Find where the given text appears and provide that cell's center as [X, Y] coordinate. 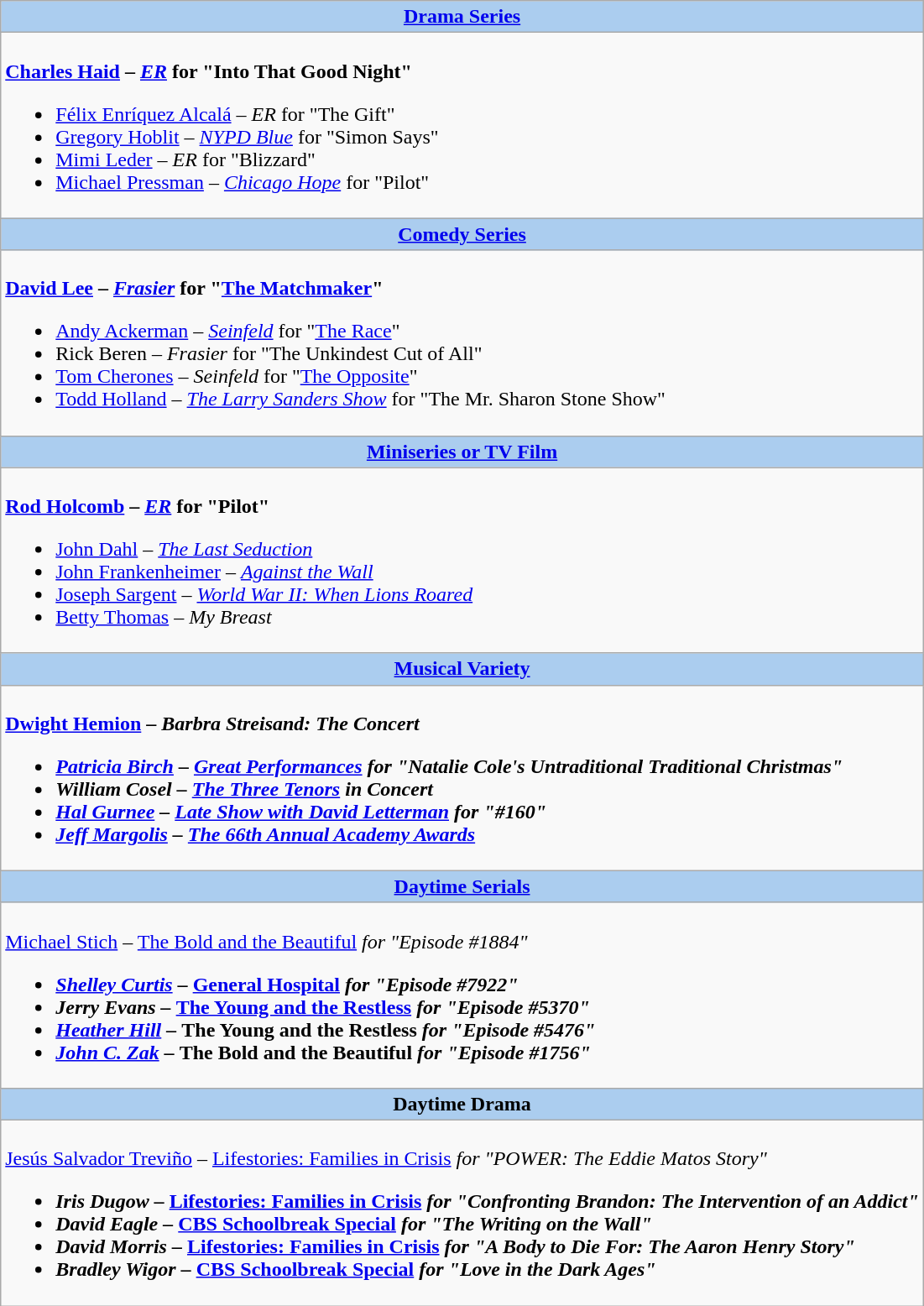
Daytime Drama [462, 1104]
Daytime Serials [462, 886]
Comedy Series [462, 234]
Miniseries or TV Film [462, 452]
Musical Variety [462, 669]
Drama Series [462, 17]
